Return (x, y) of the center of cell containing provided text 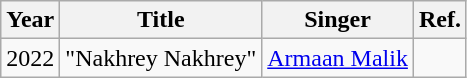
2022 (30, 58)
Singer (338, 20)
Ref. (440, 20)
"Nakhrey Nakhrey" (161, 58)
Year (30, 20)
Title (161, 20)
Armaan Malik (338, 58)
